For the text-containing cell, return its midpoint in [X, Y] coordinate format. 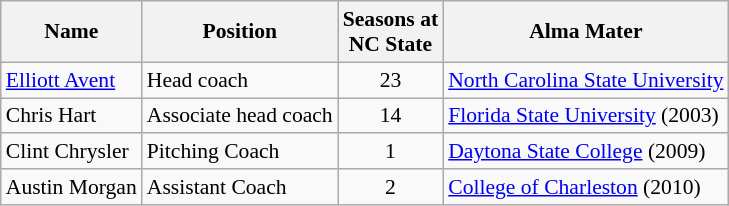
Austin Morgan [72, 187]
Florida State University (2003) [586, 116]
Name [72, 32]
Pitching Coach [240, 152]
Seasons atNC State [390, 32]
North Carolina State University [586, 80]
College of Charleston (2010) [586, 187]
Elliott Avent [72, 80]
Head coach [240, 80]
Daytona State College (2009) [586, 152]
Position [240, 32]
2 [390, 187]
1 [390, 152]
Alma Mater [586, 32]
Chris Hart [72, 116]
Clint Chrysler [72, 152]
Associate head coach [240, 116]
23 [390, 80]
14 [390, 116]
Assistant Coach [240, 187]
